Provide the [X, Y] coordinate of the cell's center where the given text is located.  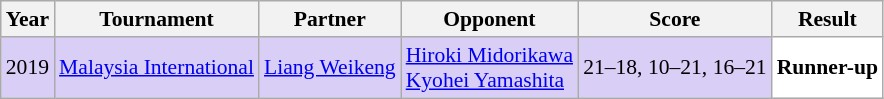
Tournament [156, 19]
Result [828, 19]
Liang Weikeng [330, 68]
Hiroki Midorikawa Kyohei Yamashita [490, 68]
Year [28, 19]
Opponent [490, 19]
Malaysia International [156, 68]
21–18, 10–21, 16–21 [675, 68]
Partner [330, 19]
Runner-up [828, 68]
2019 [28, 68]
Score [675, 19]
